Return (x, y) of the center of cell containing provided text 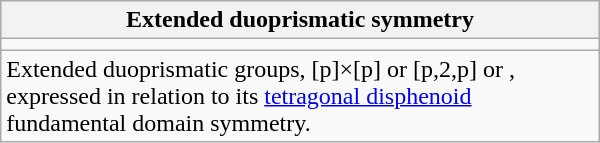
Extended duoprismatic symmetry (300, 20)
Extended duoprismatic groups, [p]×[p] or [p,2,p] or , expressed in relation to its tetragonal disphenoid fundamental domain symmetry. (300, 96)
